Find where the given text appears and provide that cell's center as [X, Y] coordinate. 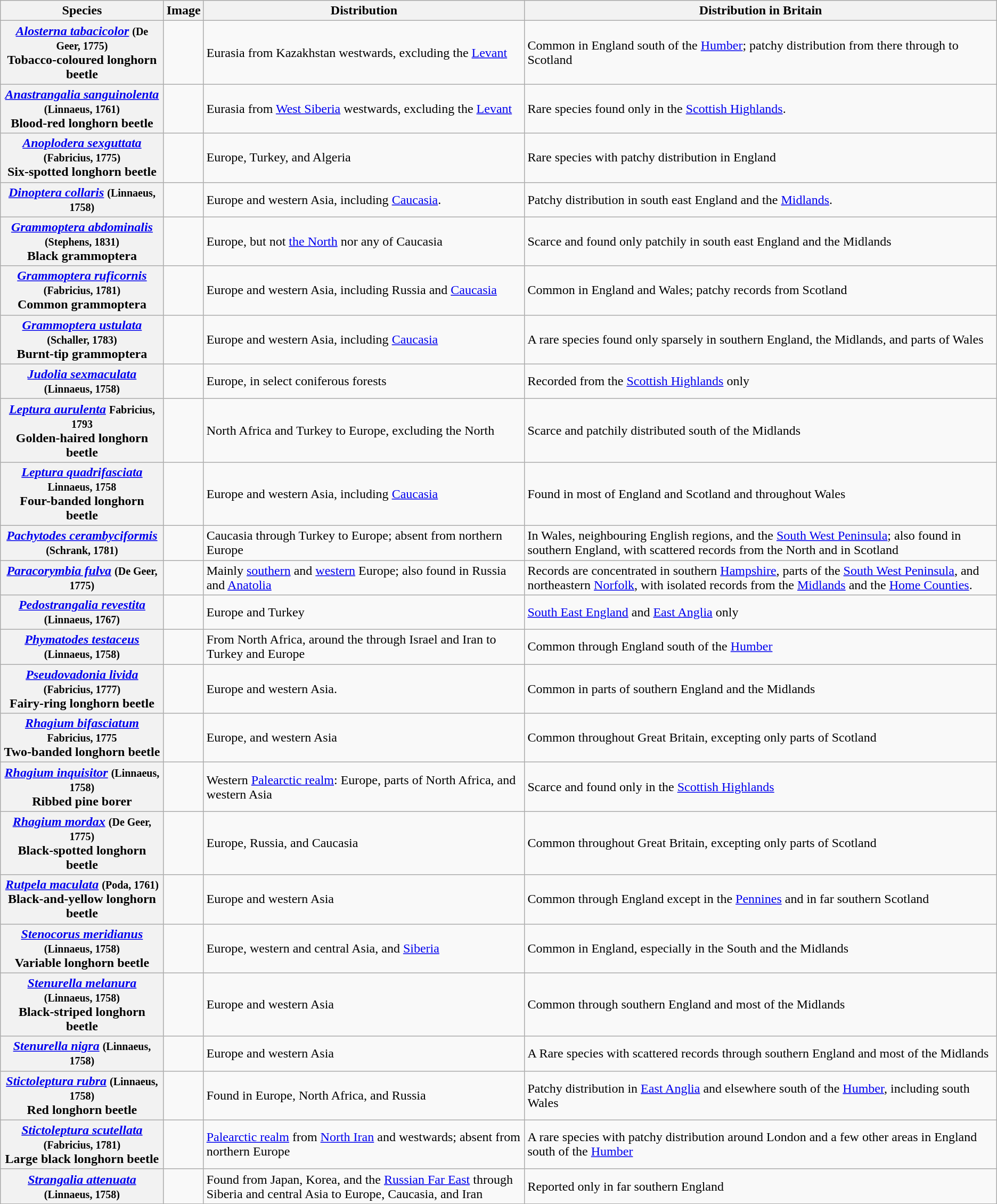
Phymatodes testaceus (Linnaeus, 1758) [82, 647]
Eurasia from West Siberia westwards, excluding the Levant [364, 109]
Rutpela maculata (Poda, 1761)Black-and-yellow longhorn beetle [82, 899]
Stenurella melanura (Linnaeus, 1758)Black-striped longhorn beetle [82, 1005]
Anoplodera sexguttata (Fabricius, 1775)Six-spotted longhorn beetle [82, 158]
Palearctic realm from North Iran and westwards; absent from northern Europe [364, 1144]
Europe, Russia, and Caucasia [364, 843]
Dinoptera collaris (Linnaeus, 1758) [82, 199]
Common through England south of the Humber [761, 647]
Leptura aurulenta Fabricius, 1793Golden-haired longhorn beetle [82, 430]
Judolia sexmaculata (Linnaeus, 1758) [82, 381]
Rare species found only in the Scottish Highlands. [761, 109]
Pseudovadonia livida (Fabricius, 1777)Fairy-ring longhorn beetle [82, 689]
A rare species found only sparsely in southern England, the Midlands, and parts of Wales [761, 339]
Western Palearctic realm: Europe, parts of North Africa, and western Asia [364, 787]
Europe, in select coniferous forests [364, 381]
Stictoleptura scutellata (Fabricius, 1781)Large black longhorn beetle [82, 1144]
Stenurella nigra (Linnaeus, 1758) [82, 1054]
Common through southern England and most of the Midlands [761, 1005]
South East England and East Anglia only [761, 613]
Patchy distribution in East Anglia and elsewhere south of the Humber, including south Wales [761, 1095]
Grammoptera ruficornis (Fabricius, 1781)Common grammoptera [82, 290]
A Rare species with scattered records through southern England and most of the Midlands [761, 1054]
Europe, but not the North nor any of Caucasia [364, 241]
Eurasia from Kazakhstan westwards, excluding the Levant [364, 52]
Anastrangalia sanguinolenta (Linnaeus, 1761)Blood-red longhorn beetle [82, 109]
Reported only in far southern England [761, 1186]
Caucasia through Turkey to Europe; absent from northern Europe [364, 542]
Common in parts of southern England and the Midlands [761, 689]
Rhagium bifasciatum Fabricius, 1775Two-banded longhorn beetle [82, 738]
Scarce and found only patchily in south east England and the Midlands [761, 241]
Recorded from the Scottish Highlands only [761, 381]
Scarce and found only in the Scottish Highlands [761, 787]
Mainly southern and western Europe; also found in Russia and Anatolia [364, 577]
Paracorymbia fulva (De Geer, 1775) [82, 577]
Europe, and western Asia [364, 738]
Found in Europe, North Africa, and Russia [364, 1095]
Europe and western Asia, including Caucasia. [364, 199]
Stenocorus meridianus (Linnaeus, 1758)Variable longhorn beetle [82, 948]
Europe and Turkey [364, 613]
Scarce and patchily distributed south of the Midlands [761, 430]
Europe, western and central Asia, and Siberia [364, 948]
Europe and western Asia. [364, 689]
Species [82, 11]
Distribution [364, 11]
Stictoleptura rubra (Linnaeus, 1758)Red longhorn beetle [82, 1095]
Distribution in Britain [761, 11]
Alosterna tabacicolor (De Geer, 1775)Tobacco-coloured longhorn beetle [82, 52]
Common through England except in the Pennines and in far southern Scotland [761, 899]
Grammoptera ustulata (Schaller, 1783)Burnt-tip grammoptera [82, 339]
Rare species with patchy distribution in England [761, 158]
Rhagium inquisitor (Linnaeus, 1758)Ribbed pine borer [82, 787]
Found from Japan, Korea, and the Russian Far East through Siberia and central Asia to Europe, Caucasia, and Iran [364, 1186]
Grammoptera abdominalis (Stephens, 1831)Black grammoptera [82, 241]
Patchy distribution in south east England and the Midlands. [761, 199]
A rare species with patchy distribution around London and a few other areas in England south of the Humber [761, 1144]
Strangalia attenuata (Linnaeus, 1758) [82, 1186]
Pachytodes cerambyciformis (Schrank, 1781) [82, 542]
Europe, Turkey, and Algeria [364, 158]
Leptura quadrifasciata Linnaeus, 1758Four-banded longhorn beetle [82, 493]
From North Africa, around the through Israel and Iran to Turkey and Europe [364, 647]
North Africa and Turkey to Europe, excluding the North [364, 430]
Europe and western Asia, including Russia and Caucasia [364, 290]
Common in England, especially in the South and the Midlands [761, 948]
Rhagium mordax (De Geer, 1775)Black-spotted longhorn beetle [82, 843]
Image [183, 11]
Found in most of England and Scotland and throughout Wales [761, 493]
Common in England and Wales; patchy records from Scotland [761, 290]
Common in England south of the Humber; patchy distribution from there through to Scotland [761, 52]
Pedostrangalia revestita (Linnaeus, 1767) [82, 613]
